Return [x, y] of the center of cell containing provided text 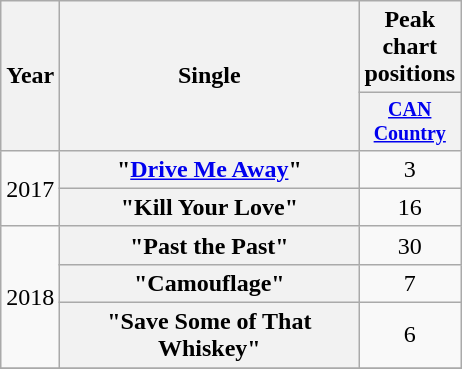
"Drive Me Away" [210, 169]
"Kill Your Love" [210, 207]
6 [410, 336]
16 [410, 207]
Single [210, 76]
"Camouflage" [210, 283]
2017 [30, 188]
"Past the Past" [210, 245]
Peak chartpositions [410, 47]
CAN Country [410, 122]
2018 [30, 296]
30 [410, 245]
"Save Some of That Whiskey" [210, 336]
3 [410, 169]
Year [30, 76]
7 [410, 283]
